Determine the [X, Y] coordinate at the center of the cell enclosing the given text.  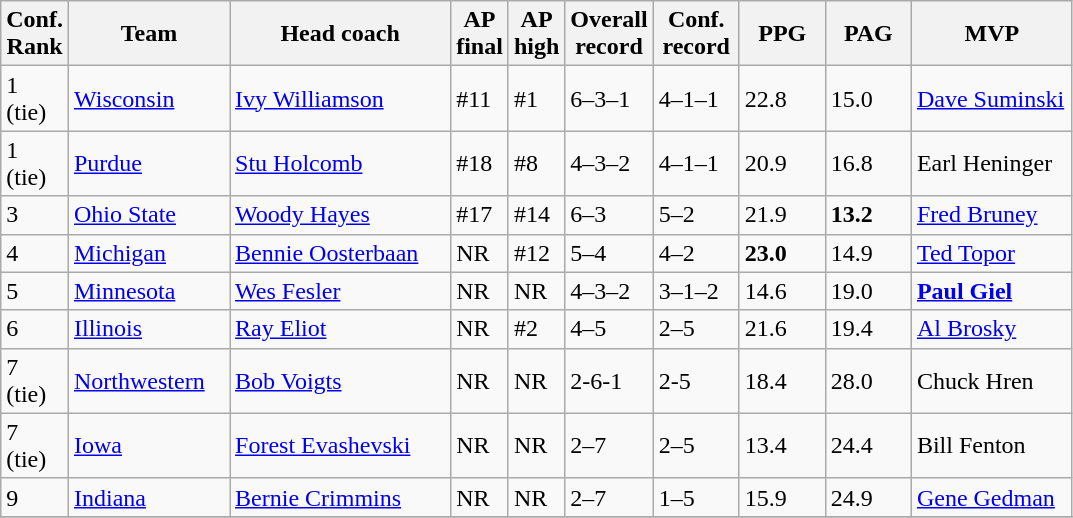
4 [35, 253]
20.9 [782, 164]
Illinois [148, 329]
Ohio State [148, 215]
Minnesota [148, 291]
18.4 [782, 380]
Stu Holcomb [340, 164]
Ray Eliot [340, 329]
24.4 [868, 446]
MVP [992, 34]
#2 [536, 329]
Earl Heninger [992, 164]
Conf. record [696, 34]
Chuck Hren [992, 380]
5 [35, 291]
5–4 [609, 253]
#18 [480, 164]
AP final [480, 34]
4–2 [696, 253]
Team [148, 34]
Conf. Rank [35, 34]
Ted Topor [992, 253]
#11 [480, 98]
Bernie Crimmins [340, 497]
2-6-1 [609, 380]
#1 [536, 98]
13.2 [868, 215]
Ivy Williamson [340, 98]
28.0 [868, 380]
16.8 [868, 164]
Paul Giel [992, 291]
Forest Evashevski [340, 446]
Indiana [148, 497]
21.6 [782, 329]
PPG [782, 34]
#17 [480, 215]
1–5 [696, 497]
14.9 [868, 253]
6–3–1 [609, 98]
Wisconsin [148, 98]
2-5 [696, 380]
Head coach [340, 34]
Wes Fesler [340, 291]
#12 [536, 253]
6–3 [609, 215]
19.0 [868, 291]
3–1–2 [696, 291]
Michigan [148, 253]
Northwestern [148, 380]
Bill Fenton [992, 446]
Bennie Oosterbaan [340, 253]
13.4 [782, 446]
6 [35, 329]
15.9 [782, 497]
15.0 [868, 98]
Gene Gedman [992, 497]
4–5 [609, 329]
AP high [536, 34]
24.9 [868, 497]
3 [35, 215]
23.0 [782, 253]
Iowa [148, 446]
Al Brosky [992, 329]
Dave Suminski [992, 98]
PAG [868, 34]
Woody Hayes [340, 215]
5–2 [696, 215]
19.4 [868, 329]
Fred Bruney [992, 215]
#8 [536, 164]
#14 [536, 215]
Overall record [609, 34]
Purdue [148, 164]
14.6 [782, 291]
22.8 [782, 98]
9 [35, 497]
21.9 [782, 215]
Bob Voigts [340, 380]
